Pinpoint the cell where the given text exists, returning its (x, y) midpoint coordinate. 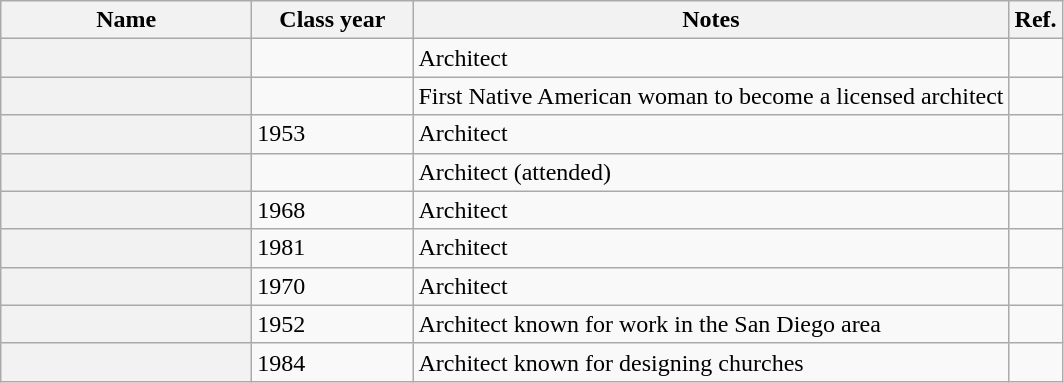
Ref. (1036, 20)
Architect known for designing churches (711, 362)
1984 (332, 362)
Name (126, 20)
1968 (332, 210)
1952 (332, 324)
1970 (332, 286)
Architect known for work in the San Diego area (711, 324)
Architect (attended) (711, 172)
Class year (332, 20)
Notes (711, 20)
1953 (332, 134)
First Native American woman to become a licensed architect (711, 96)
1981 (332, 248)
